Locate the cell with the specified text and output its (X, Y) center coordinate. 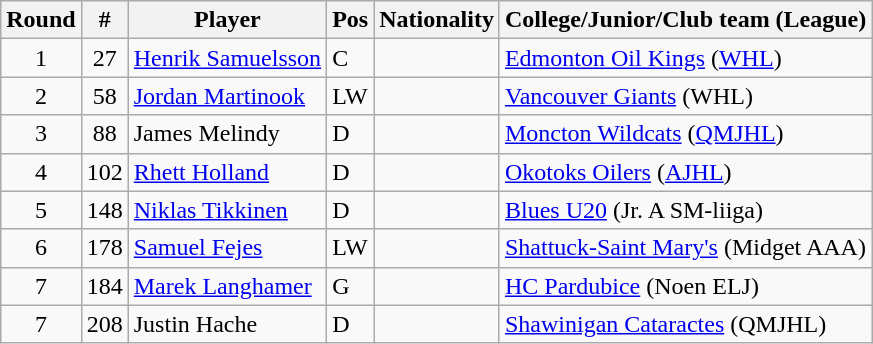
3 (41, 134)
Player (227, 20)
Niklas Tikkinen (227, 210)
# (104, 20)
Shawinigan Cataractes (QMJHL) (685, 324)
Marek Langhamer (227, 286)
1 (41, 58)
Justin Hache (227, 324)
2 (41, 96)
88 (104, 134)
58 (104, 96)
102 (104, 172)
C (350, 58)
Pos (350, 20)
Samuel Fejes (227, 248)
178 (104, 248)
G (350, 286)
College/Junior/Club team (League) (685, 20)
27 (104, 58)
Moncton Wildcats (QMJHL) (685, 134)
Vancouver Giants (WHL) (685, 96)
Shattuck-Saint Mary's (Midget AAA) (685, 248)
Rhett Holland (227, 172)
5 (41, 210)
Henrik Samuelsson (227, 58)
148 (104, 210)
Okotoks Oilers (AJHL) (685, 172)
184 (104, 286)
6 (41, 248)
Nationality (437, 20)
HC Pardubice (Noen ELJ) (685, 286)
Blues U20 (Jr. A SM-liiga) (685, 210)
4 (41, 172)
Round (41, 20)
James Melindy (227, 134)
Jordan Martinook (227, 96)
208 (104, 324)
Edmonton Oil Kings (WHL) (685, 58)
